Find where the given text appears and provide that cell's center as [X, Y] coordinate. 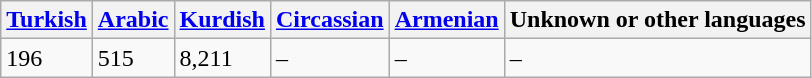
196 [47, 58]
Circassian [330, 20]
Armenian [446, 20]
515 [133, 58]
8,211 [222, 58]
Arabic [133, 20]
Unknown or other languages [658, 20]
Kurdish [222, 20]
Turkish [47, 20]
